Return [X, Y] of the center of cell containing provided text 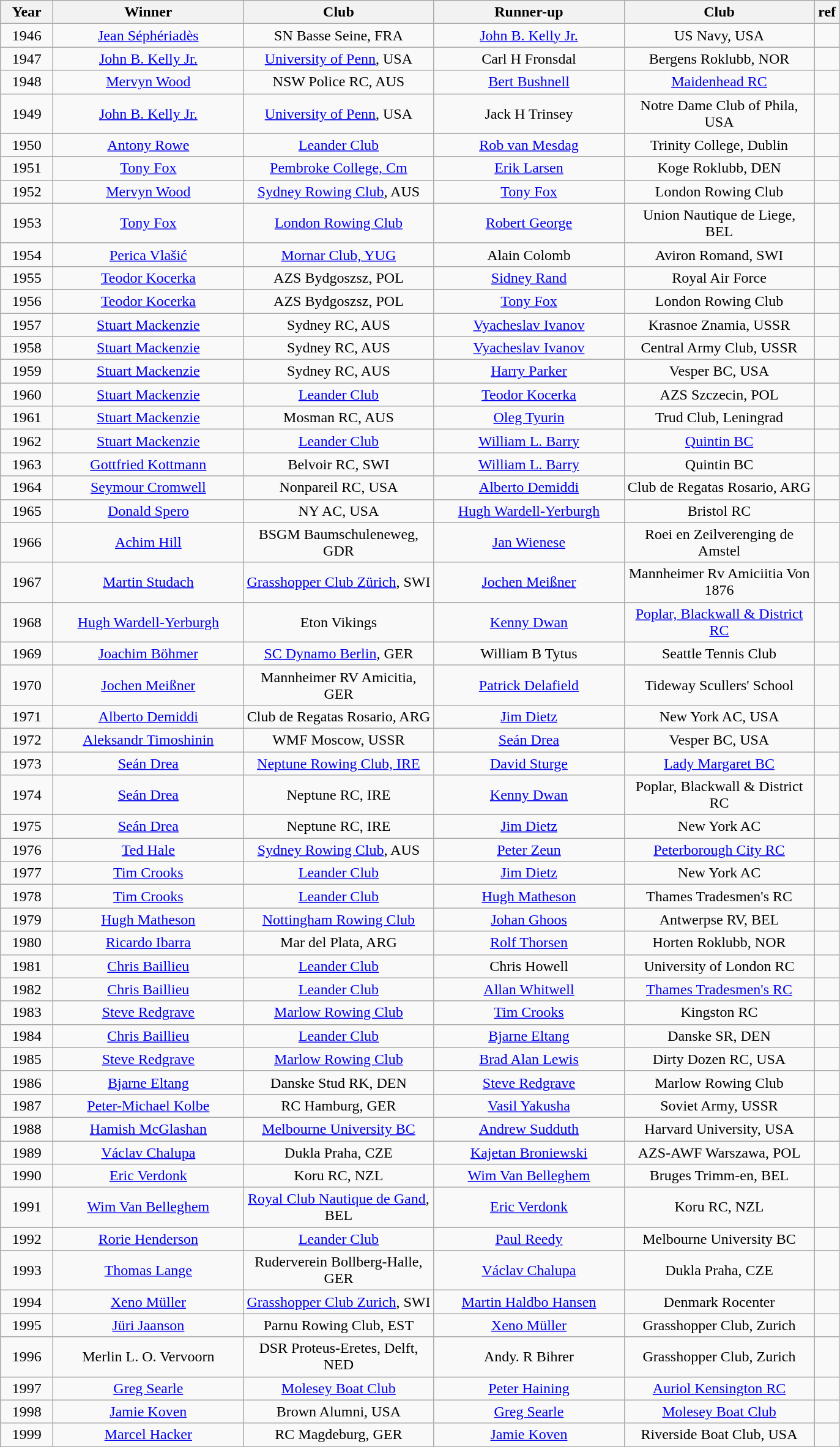
Mar del Plata, ARG [339, 943]
Danske SR, DEN [719, 1036]
1976 [27, 850]
Trinity College, Dublin [719, 145]
Andrew Sudduth [529, 1129]
1968 [27, 622]
Peterborough City RC [719, 850]
1979 [27, 920]
1970 [27, 685]
1962 [27, 441]
Merlin L. O. Vervoorn [148, 1357]
Chris Howell [529, 966]
Peter-Michael Kolbe [148, 1106]
1967 [27, 582]
Joachim Böhmer [148, 653]
Jean Séphériadès [148, 35]
NSW Police RC, AUS [339, 82]
Lady Margaret BC [719, 763]
Hamish McGlashan [148, 1129]
David Sturge [529, 763]
Bergens Roklubb, NOR [719, 59]
1977 [27, 873]
Perica Vlašić [148, 255]
WMF Moscow, USSR [339, 740]
Ricardo Ibarra [148, 943]
1965 [27, 511]
Horten Roklubb, NOR [719, 943]
Central Army Club, USSR [719, 348]
1989 [27, 1152]
Tideway Scullers' School [719, 685]
Carl H Fronsdal [529, 59]
Kingston RC [719, 1013]
Grasshopper Club Zurich, SWI [339, 1302]
1998 [27, 1412]
1995 [27, 1325]
1957 [27, 325]
1980 [27, 943]
Aleksandr Timoshinin [148, 740]
Runner-up [529, 12]
Danske Stud RK, DEN [339, 1082]
1987 [27, 1106]
Pembroke College, Cm [339, 168]
1947 [27, 59]
1993 [27, 1270]
Bruges Trimm-en, BEL [719, 1176]
1983 [27, 1013]
1959 [27, 371]
Rolf Thorsen [529, 943]
Allan Whitwell [529, 989]
Gottfried Kottmann [148, 464]
1964 [27, 488]
1954 [27, 255]
1972 [27, 740]
1973 [27, 763]
Martin Studach [148, 582]
1982 [27, 989]
Dirty Dozen RC, USA [719, 1059]
1997 [27, 1388]
Union Nautique de Liege, BEL [719, 223]
Denmark Rocenter [719, 1302]
Peter Zeun [529, 850]
Thomas Lange [148, 1270]
1946 [27, 35]
Oleg Tyurin [529, 418]
1992 [27, 1239]
Sidney Rand [529, 278]
1996 [27, 1357]
1950 [27, 145]
Rorie Henderson [148, 1239]
Notre Dame Club of Phila, USA [719, 114]
University of London RC [719, 966]
Johan Ghoos [529, 920]
Parnu Rowing Club, EST [339, 1325]
1952 [27, 192]
Jüri Jaanson [148, 1325]
Mannheimer RV Amicitia, GER [339, 685]
Alain Colomb [529, 255]
Krasnoe Znamia, USSR [719, 325]
1975 [27, 827]
Antwerpse RV, BEL [719, 920]
SC Dynamo Berlin, GER [339, 653]
Mornar Club, YUG [339, 255]
1958 [27, 348]
Donald Spero [148, 511]
Eton Vikings [339, 622]
Bristol RC [719, 511]
Erik Larsen [529, 168]
Winner [148, 12]
William B Tytus [529, 653]
DSR Proteus-Eretes, Delft, NED [339, 1357]
1969 [27, 653]
Roei en Zeilverenging de Amstel [719, 542]
Antony Rowe [148, 145]
Robert George [529, 223]
Peter Haining [529, 1388]
Vasil Yakusha [529, 1106]
1951 [27, 168]
Seymour Cromwell [148, 488]
Grasshopper Club Zürich, SWI [339, 582]
1974 [27, 795]
Kajetan Broniewski [529, 1152]
New York AC, USA [719, 716]
1985 [27, 1059]
Harry Parker [529, 371]
1948 [27, 82]
1994 [27, 1302]
Soviet Army, USSR [719, 1106]
Paul Reedy [529, 1239]
Brad Alan Lewis [529, 1059]
AZS-AWF Warszawa, POL [719, 1152]
US Navy, USA [719, 35]
Belvoir RC, SWI [339, 464]
1986 [27, 1082]
Jan Wienese [529, 542]
1956 [27, 301]
1953 [27, 223]
1990 [27, 1176]
Year [27, 12]
Royal Club Nautique de Gand, BEL [339, 1208]
Achim Hill [148, 542]
Neptune Rowing Club, IRE [339, 763]
Auriol Kensington RC [719, 1388]
Jack H Trinsey [529, 114]
1981 [27, 966]
Andy. R Bihrer [529, 1357]
1966 [27, 542]
Mannheimer Rv Amiciitia Von 1876 [719, 582]
Marcel Hacker [148, 1435]
Bert Bushnell [529, 82]
Ted Hale [148, 850]
Ruderverein Bollberg-Halle, GER [339, 1270]
Rob van Mesdag [529, 145]
1961 [27, 418]
BSGM Baumschuleneweg, GDR [339, 542]
1960 [27, 395]
Trud Club, Leningrad [719, 418]
1971 [27, 716]
Martin Haldbo Hansen [529, 1302]
Aviron Romand, SWI [719, 255]
Royal Air Force [719, 278]
NY AC, USA [339, 511]
Riverside Boat Club, USA [719, 1435]
1988 [27, 1129]
Mosman RC, AUS [339, 418]
Maidenhead RC [719, 82]
Patrick Delafield [529, 685]
Harvard University, USA [719, 1129]
1949 [27, 114]
Brown Alumni, USA [339, 1412]
1984 [27, 1036]
SN Basse Seine, FRA [339, 35]
1955 [27, 278]
RC Hamburg, GER [339, 1106]
ref [827, 12]
Nonpareil RC, USA [339, 488]
AZS Szczecin, POL [719, 395]
Koge Roklubb, DEN [719, 168]
1963 [27, 464]
Nottingham Rowing Club [339, 920]
1991 [27, 1208]
Seattle Tennis Club [719, 653]
1999 [27, 1435]
RC Magdeburg, GER [339, 1435]
1978 [27, 896]
